For the text-containing cell, return its midpoint in [x, y] coordinate format. 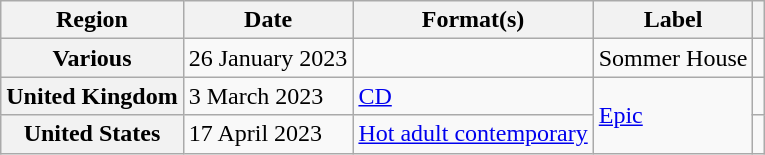
Various [92, 58]
United States [92, 134]
3 March 2023 [268, 96]
Sommer House [673, 58]
Epic [673, 115]
Date [268, 20]
Region [92, 20]
Label [673, 20]
United Kingdom [92, 96]
Format(s) [473, 20]
17 April 2023 [268, 134]
Hot adult contemporary [473, 134]
26 January 2023 [268, 58]
CD [473, 96]
